Locate the cell with the specified text and output its (x, y) center coordinate. 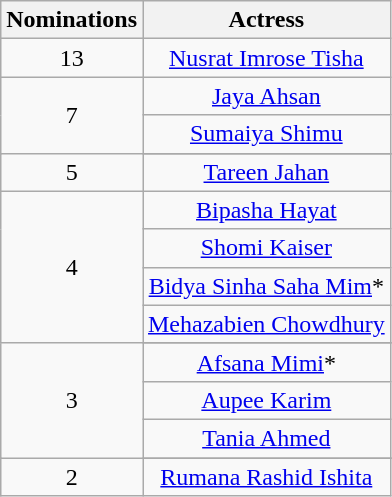
Tareen Jahan (266, 172)
3 (72, 400)
Tania Ahmed (266, 438)
2 (72, 477)
Jaya Ahsan (266, 96)
7 (72, 115)
Bidya Sinha Saha Mim* (266, 286)
Nominations (72, 20)
Mehazabien Chowdhury (266, 324)
Afsana Mimi* (266, 362)
Aupee Karim (266, 400)
5 (72, 172)
Sumaiya Shimu (266, 134)
Shomi Kaiser (266, 248)
13 (72, 58)
Rumana Rashid Ishita (266, 477)
4 (72, 267)
Bipasha Hayat (266, 210)
Nusrat Imrose Tisha (266, 58)
Actress (266, 20)
